Determine the (x, y) coordinate at the center of the cell enclosing the given text.  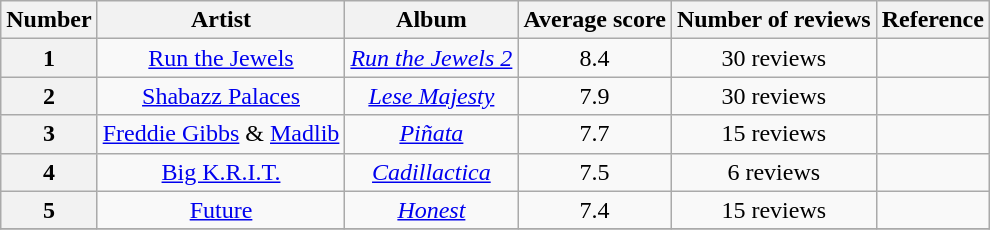
Shabazz Palaces (221, 96)
1 (49, 58)
Future (221, 210)
Honest (432, 210)
Lese Majesty (432, 96)
Number of reviews (774, 20)
Big K.R.I.T. (221, 172)
Piñata (432, 134)
Run the Jewels 2 (432, 58)
Cadillactica (432, 172)
7.7 (594, 134)
Average score (594, 20)
Run the Jewels (221, 58)
Album (432, 20)
Number (49, 20)
6 reviews (774, 172)
Artist (221, 20)
5 (49, 210)
7.9 (594, 96)
8.4 (594, 58)
7.5 (594, 172)
4 (49, 172)
7.4 (594, 210)
Freddie Gibbs & Madlib (221, 134)
2 (49, 96)
Reference (932, 20)
3 (49, 134)
